Return (x, y) of the center of cell containing provided text 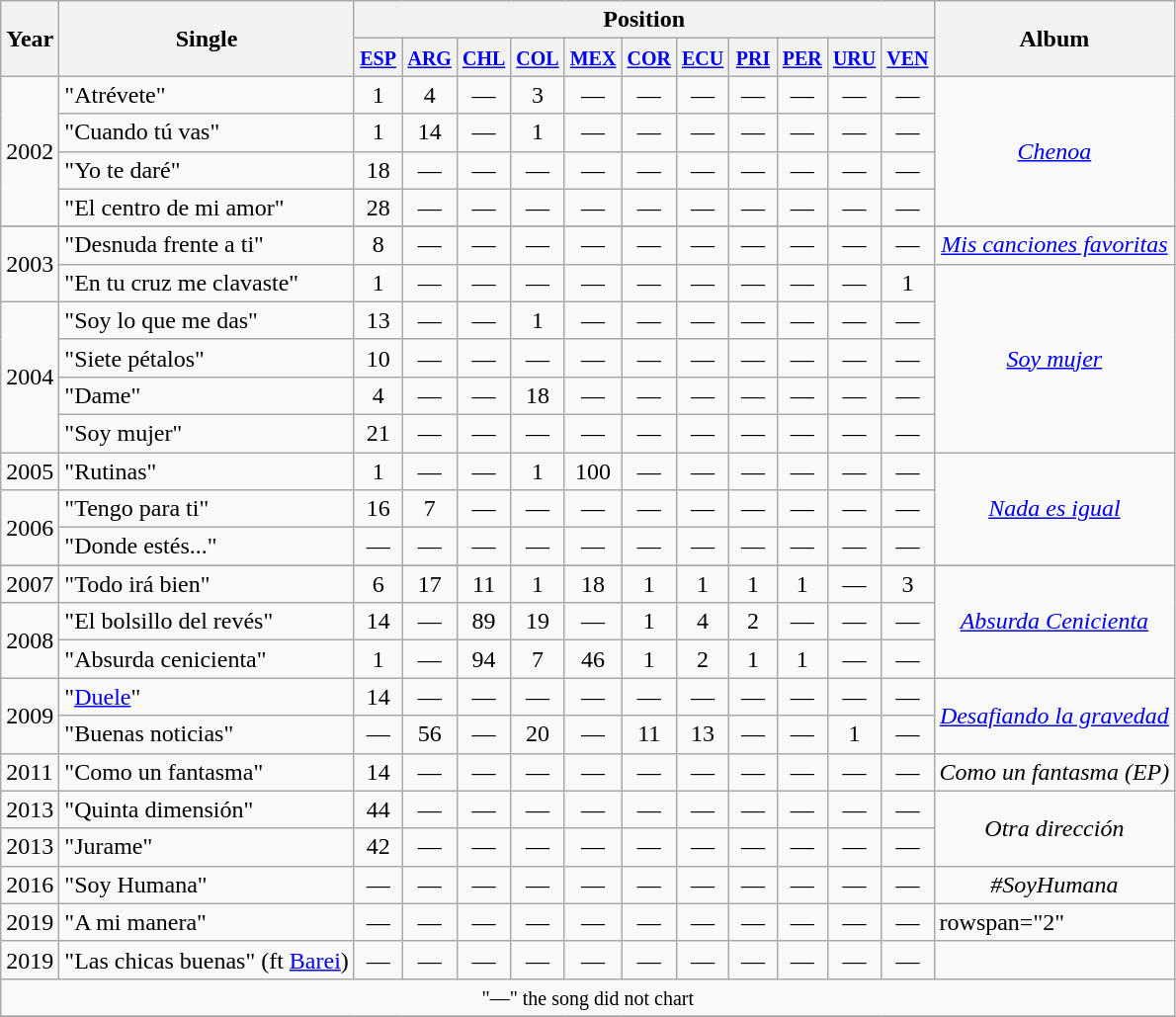
56 (430, 734)
28 (378, 208)
42 (378, 847)
19 (538, 622)
COL (538, 57)
"Siete pétalos" (208, 358)
100 (593, 471)
20 (538, 734)
#SoyHumana (1054, 885)
"En tu cruz me clavaste" (208, 283)
2009 (30, 716)
89 (483, 622)
Chenoa (1054, 151)
Nada es igual (1054, 509)
"Jurame" (208, 847)
44 (378, 809)
"El centro de mi amor" (208, 208)
2016 (30, 885)
2008 (30, 640)
rowspan="2" (1054, 922)
21 (378, 433)
"Absurda cenicienta" (208, 659)
8 (378, 245)
"—" the song did not chart (588, 997)
Absurda Cenicienta (1054, 622)
2003 (30, 264)
"Soy Humana" (208, 885)
Single (208, 39)
ESP (378, 57)
ARG (430, 57)
ECU (702, 57)
"Dame" (208, 395)
2005 (30, 471)
2004 (30, 377)
2007 (30, 584)
"El bolsillo del revés" (208, 622)
10 (378, 358)
"Buenas noticias" (208, 734)
"Quinta dimensión" (208, 809)
Desafiando la gravedad (1054, 716)
6 (378, 584)
"Duele" (208, 697)
MEX (593, 57)
94 (483, 659)
"Rutinas" (208, 471)
CHL (483, 57)
"Como un fantasma" (208, 772)
"Desnuda frente a ti" (208, 245)
17 (430, 584)
COR (649, 57)
2006 (30, 528)
16 (378, 509)
2011 (30, 772)
"Todo irá bien" (208, 584)
"Yo te daré" (208, 170)
PER (802, 57)
Year (30, 39)
"A mi manera" (208, 922)
Album (1054, 39)
Mis canciones favoritas (1054, 245)
"Tengo para ti" (208, 509)
"Las chicas buenas" (ft Barei) (208, 960)
Otra dirección (1054, 828)
Position (644, 20)
"Atrévete" (208, 95)
Como un fantasma (EP) (1054, 772)
"Soy mujer" (208, 433)
2002 (30, 151)
VEN (907, 57)
URU (854, 57)
"Cuando tú vas" (208, 132)
46 (593, 659)
"Soy lo que me das" (208, 320)
"Donde estés..." (208, 547)
PRI (753, 57)
Soy mujer (1054, 358)
